From the cell containing the given text, extract its center point as [x, y] coordinate. 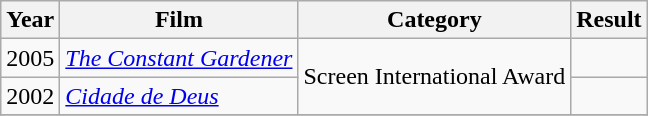
Year [30, 20]
Category [434, 20]
2005 [30, 58]
Result [609, 20]
2002 [30, 96]
Screen International Award [434, 77]
Cidade de Deus [179, 96]
Film [179, 20]
The Constant Gardener [179, 58]
